Return (x, y) of the center of cell containing provided text 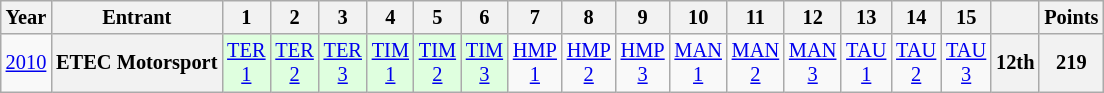
10 (698, 17)
Entrant (136, 17)
1 (246, 17)
2 (294, 17)
Year (26, 17)
TAU2 (916, 63)
TAU1 (866, 63)
4 (390, 17)
Points (1071, 17)
7 (535, 17)
14 (916, 17)
TIM1 (390, 63)
12th (1015, 63)
2010 (26, 63)
TIM2 (438, 63)
TAU3 (966, 63)
TIM3 (484, 63)
6 (484, 17)
MAN1 (698, 63)
HMP3 (643, 63)
219 (1071, 63)
TER3 (343, 63)
12 (812, 17)
15 (966, 17)
8 (589, 17)
HMP1 (535, 63)
11 (756, 17)
MAN2 (756, 63)
TER1 (246, 63)
TER2 (294, 63)
9 (643, 17)
ETEC Motorsport (136, 63)
MAN3 (812, 63)
HMP2 (589, 63)
13 (866, 17)
3 (343, 17)
5 (438, 17)
